Detect which cell encompasses the target text, then output its (x, y) center coordinate. 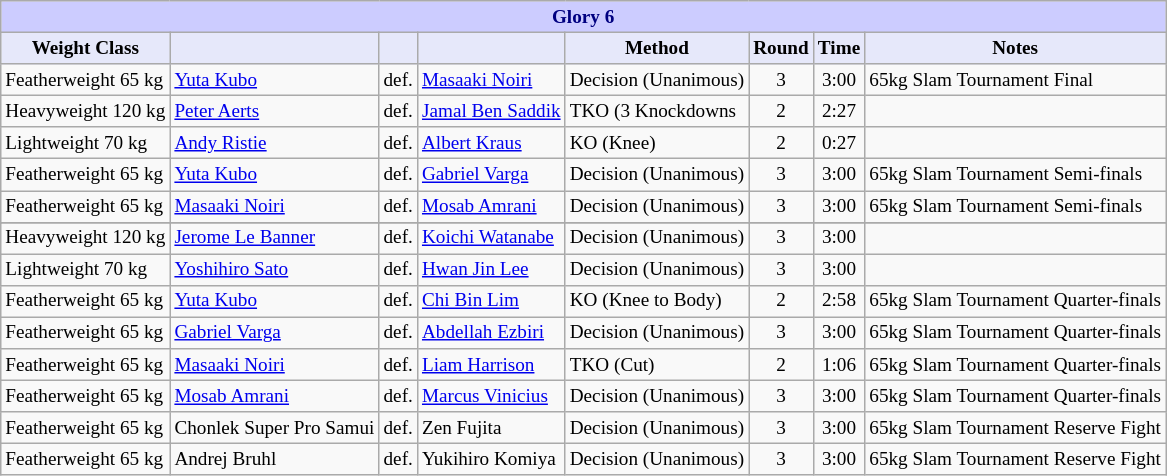
Koichi Watanabe (491, 238)
Glory 6 (584, 17)
KO (Knee) (656, 143)
Round (782, 48)
Andy Ristie (274, 143)
Chi Bin Lim (491, 301)
0:27 (838, 143)
2:58 (838, 301)
Zen Fujita (491, 428)
Hwan Jin Lee (491, 270)
Yukihiro Komiya (491, 460)
Weight Class (86, 48)
Chonlek Super Pro Samui (274, 428)
2:27 (838, 111)
Method (656, 48)
Yoshihiro Sato (274, 270)
Liam Harrison (491, 365)
Time (838, 48)
TKO (Cut) (656, 365)
Notes (1016, 48)
Marcus Vinicius (491, 396)
Jerome Le Banner (274, 238)
Jamal Ben Saddik (491, 111)
1:06 (838, 365)
65kg Slam Tournament Final (1016, 80)
TKO (3 Knockdowns (656, 111)
Peter Aerts (274, 111)
Albert Kraus (491, 143)
KO (Knee to Body) (656, 301)
Abdellah Ezbiri (491, 333)
Andrej Bruhl (274, 460)
